From the cell containing the given text, extract its center point as (X, Y) coordinate. 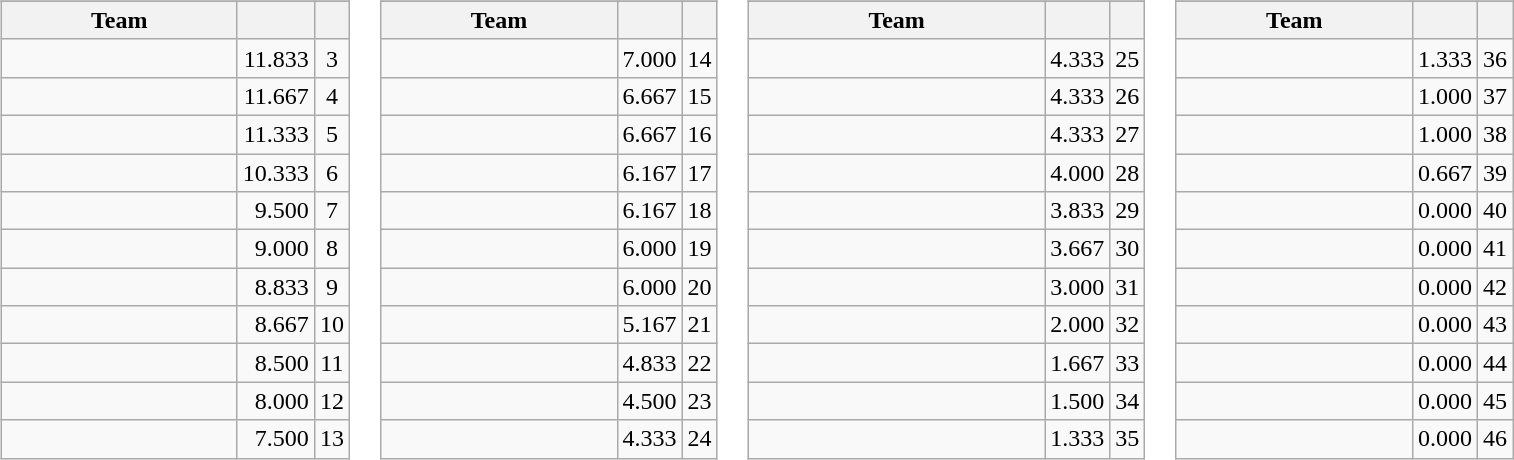
38 (1494, 134)
3.833 (1078, 211)
24 (700, 439)
7.000 (650, 58)
36 (1494, 58)
5.167 (650, 325)
5 (332, 134)
4.833 (650, 363)
11.333 (276, 134)
8.000 (276, 401)
3.667 (1078, 249)
46 (1494, 439)
37 (1494, 96)
8.500 (276, 363)
9.000 (276, 249)
11.667 (276, 96)
8.833 (276, 287)
9.500 (276, 211)
17 (700, 173)
44 (1494, 363)
21 (700, 325)
2.000 (1078, 325)
4.000 (1078, 173)
3.000 (1078, 287)
11 (332, 363)
23 (700, 401)
3 (332, 58)
8 (332, 249)
12 (332, 401)
27 (1128, 134)
9 (332, 287)
30 (1128, 249)
4 (332, 96)
29 (1128, 211)
34 (1128, 401)
39 (1494, 173)
43 (1494, 325)
0.667 (1444, 173)
10.333 (276, 173)
1.500 (1078, 401)
11.833 (276, 58)
8.667 (276, 325)
28 (1128, 173)
42 (1494, 287)
10 (332, 325)
14 (700, 58)
7.500 (276, 439)
32 (1128, 325)
6 (332, 173)
18 (700, 211)
16 (700, 134)
7 (332, 211)
31 (1128, 287)
33 (1128, 363)
19 (700, 249)
4.500 (650, 401)
25 (1128, 58)
35 (1128, 439)
41 (1494, 249)
13 (332, 439)
45 (1494, 401)
22 (700, 363)
15 (700, 96)
40 (1494, 211)
26 (1128, 96)
1.667 (1078, 363)
20 (700, 287)
